Provide the [X, Y] coordinate of the cell's center where the given text is located.  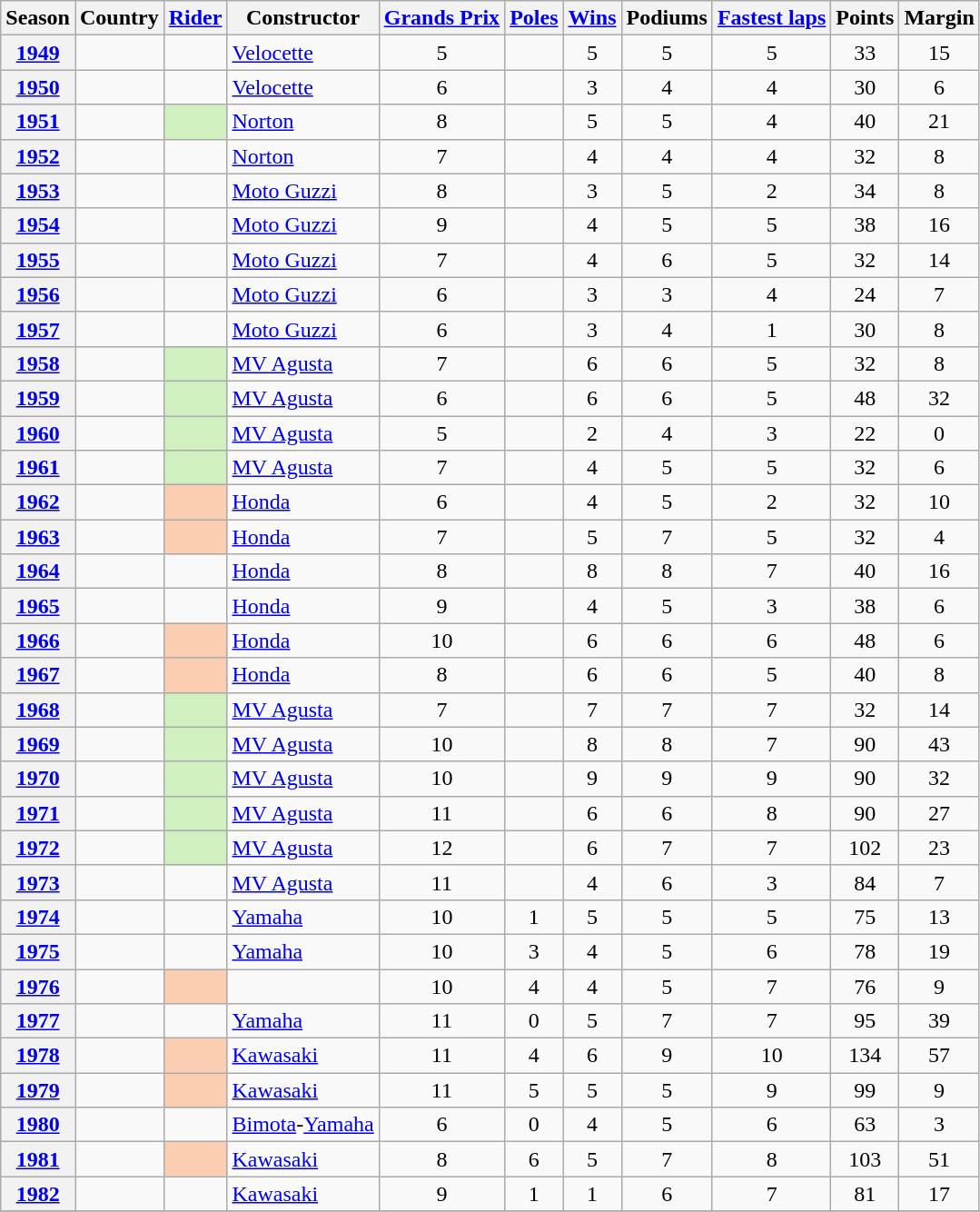
Podiums [667, 18]
Margin [939, 18]
Bimota-Yamaha [303, 1125]
1970 [38, 779]
1953 [38, 191]
1951 [38, 122]
75 [865, 917]
1960 [38, 433]
78 [865, 951]
1967 [38, 675]
99 [865, 1090]
43 [939, 744]
1964 [38, 571]
1949 [38, 53]
102 [865, 848]
27 [939, 813]
1980 [38, 1125]
1958 [38, 363]
Country [119, 18]
51 [939, 1159]
15 [939, 53]
1955 [38, 260]
1966 [38, 641]
12 [441, 848]
1979 [38, 1090]
1976 [38, 986]
1959 [38, 398]
1974 [38, 917]
21 [939, 122]
Grands Prix [441, 18]
34 [865, 191]
63 [865, 1125]
39 [939, 1021]
1973 [38, 882]
1950 [38, 87]
1963 [38, 537]
134 [865, 1056]
23 [939, 848]
Fastest laps [771, 18]
13 [939, 917]
1962 [38, 502]
1978 [38, 1056]
Poles [534, 18]
22 [865, 433]
103 [865, 1159]
Rider [195, 18]
Wins [592, 18]
Constructor [303, 18]
1957 [38, 329]
1968 [38, 710]
1975 [38, 951]
1981 [38, 1159]
33 [865, 53]
1956 [38, 294]
1954 [38, 225]
Points [865, 18]
1965 [38, 606]
Season [38, 18]
1961 [38, 468]
19 [939, 951]
1982 [38, 1194]
1977 [38, 1021]
24 [865, 294]
81 [865, 1194]
57 [939, 1056]
1971 [38, 813]
1952 [38, 156]
1972 [38, 848]
1969 [38, 744]
95 [865, 1021]
17 [939, 1194]
76 [865, 986]
84 [865, 882]
